Output the [x, y] coordinate of the center of the cell containing the given text.  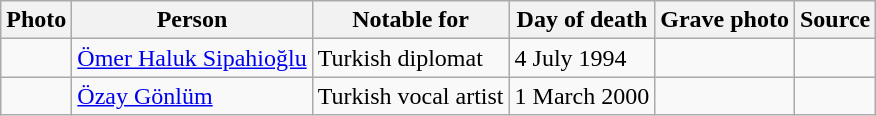
Turkish vocal artist [410, 96]
Photo [36, 20]
Grave photo [725, 20]
4 July 1994 [582, 58]
Özay Gönlüm [192, 96]
Day of death [582, 20]
Notable for [410, 20]
Source [834, 20]
Turkish diplomat [410, 58]
Person [192, 20]
1 March 2000 [582, 96]
Ömer Haluk Sipahioğlu [192, 58]
